Identify which cell holds the provided text, then report its [X, Y] central coordinate. 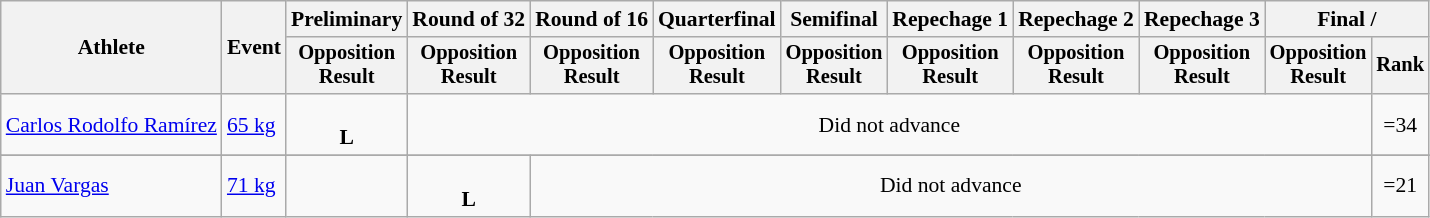
Repechage 2 [1076, 19]
=21 [1400, 186]
71 kg [254, 186]
Juan Vargas [112, 186]
Event [254, 48]
Repechage 3 [1202, 19]
Semifinal [834, 19]
Rank [1400, 66]
Carlos Rodolfo Ramírez [112, 124]
Final / [1347, 19]
65 kg [254, 124]
Round of 16 [592, 19]
=34 [1400, 124]
Round of 32 [468, 19]
Repechage 1 [950, 19]
Preliminary [346, 19]
Quarterfinal [717, 19]
Athlete [112, 48]
